Find where the given text appears and provide that cell's center as (X, Y) coordinate. 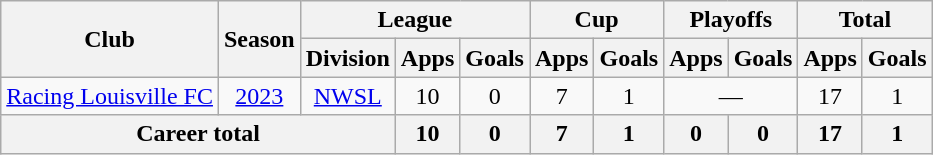
League (414, 20)
Season (259, 39)
— (731, 96)
NWSL (348, 96)
2023 (259, 96)
Division (348, 58)
Club (110, 39)
Cup (597, 20)
Playoffs (731, 20)
Total (865, 20)
Racing Louisville FC (110, 96)
Career total (198, 134)
